Find where the given text appears and provide that cell's center as [x, y] coordinate. 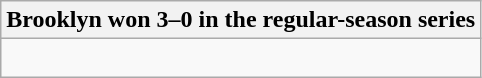
Brooklyn won 3–0 in the regular-season series [241, 20]
